Search for the cell housing the specified text and yield its (X, Y) center coordinate. 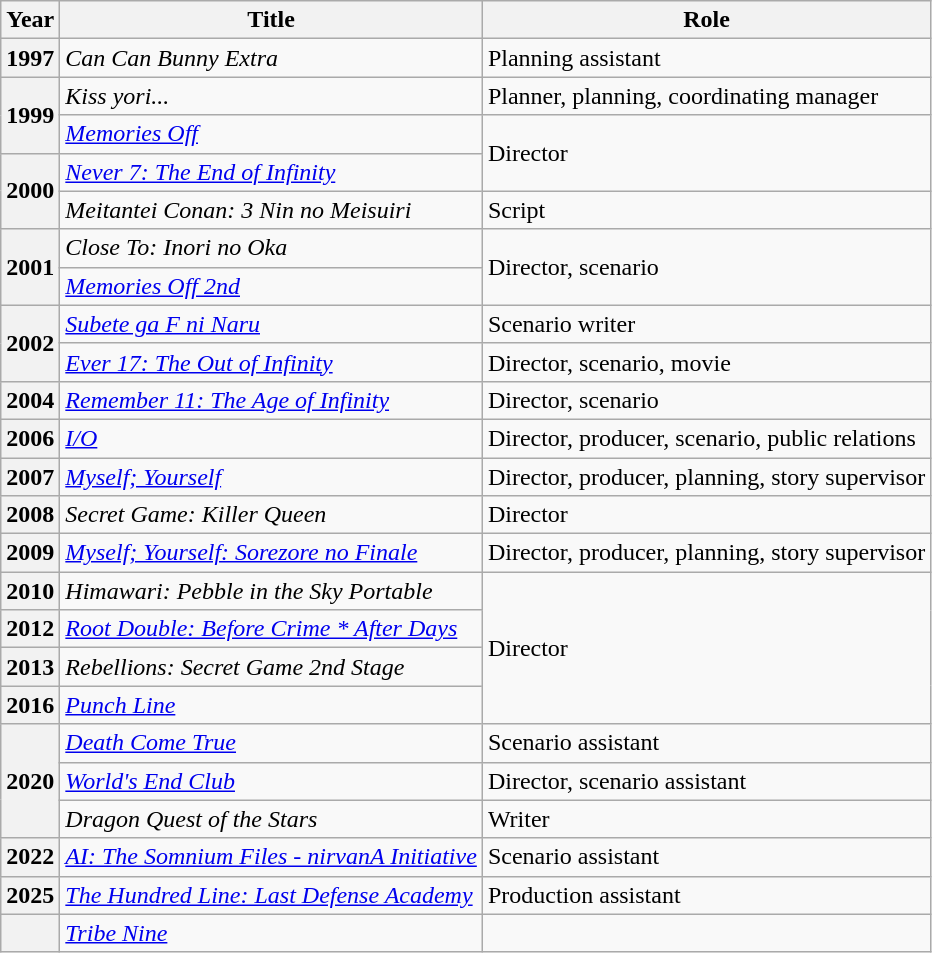
Can Can Bunny Extra (272, 58)
Director, scenario assistant (706, 781)
Ever 17: The Out of Infinity (272, 362)
Death Come True (272, 743)
2012 (30, 629)
Memories Off (272, 134)
Root Double: Before Crime * After Days (272, 629)
Subete ga F ni Naru (272, 324)
Planner, planning, coordinating manager (706, 96)
Remember 11: The Age of Infinity (272, 400)
Close To: Inori no Oka (272, 248)
2006 (30, 438)
2013 (30, 667)
2002 (30, 343)
I/O (272, 438)
Planning assistant (706, 58)
Memories Off 2nd (272, 286)
Himawari: Pebble in the Sky Portable (272, 591)
2025 (30, 895)
Dragon Quest of the Stars (272, 819)
Myself; Yourself: Sorezore no Finale (272, 553)
Punch Line (272, 705)
2022 (30, 857)
Secret Game: Killer Queen (272, 515)
Meitantei Conan: 3 Nin no Meisuiri (272, 210)
The Hundred Line: Last Defense Academy (272, 895)
2016 (30, 705)
Writer (706, 819)
1997 (30, 58)
Rebellions: Secret Game 2nd Stage (272, 667)
Director, producer, scenario, public relations (706, 438)
2008 (30, 515)
Title (272, 20)
Never 7: The End of Infinity (272, 172)
AI: The Somnium Files - nirvanA Initiative (272, 857)
Director, scenario, movie (706, 362)
Script (706, 210)
2010 (30, 591)
Role (706, 20)
Production assistant (706, 895)
2000 (30, 191)
Tribe Nine (272, 933)
2020 (30, 781)
2007 (30, 477)
Scenario writer (706, 324)
2004 (30, 400)
Year (30, 20)
2009 (30, 553)
2001 (30, 267)
Myself; Yourself (272, 477)
1999 (30, 115)
World's End Club (272, 781)
Kiss yori... (272, 96)
